Locate the cell with the specified text and output its [x, y] center coordinate. 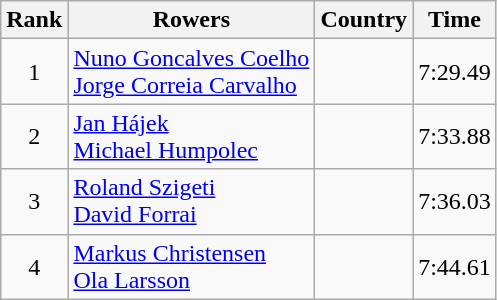
3 [34, 202]
Jan HájekMichael Humpolec [192, 136]
7:33.88 [455, 136]
Country [364, 20]
7:36.03 [455, 202]
Rowers [192, 20]
7:44.61 [455, 266]
4 [34, 266]
Roland SzigetiDavid Forrai [192, 202]
1 [34, 72]
Rank [34, 20]
Markus ChristensenOla Larsson [192, 266]
Nuno Goncalves CoelhoJorge Correia Carvalho [192, 72]
7:29.49 [455, 72]
Time [455, 20]
2 [34, 136]
